Return [x, y] of the center of cell containing provided text 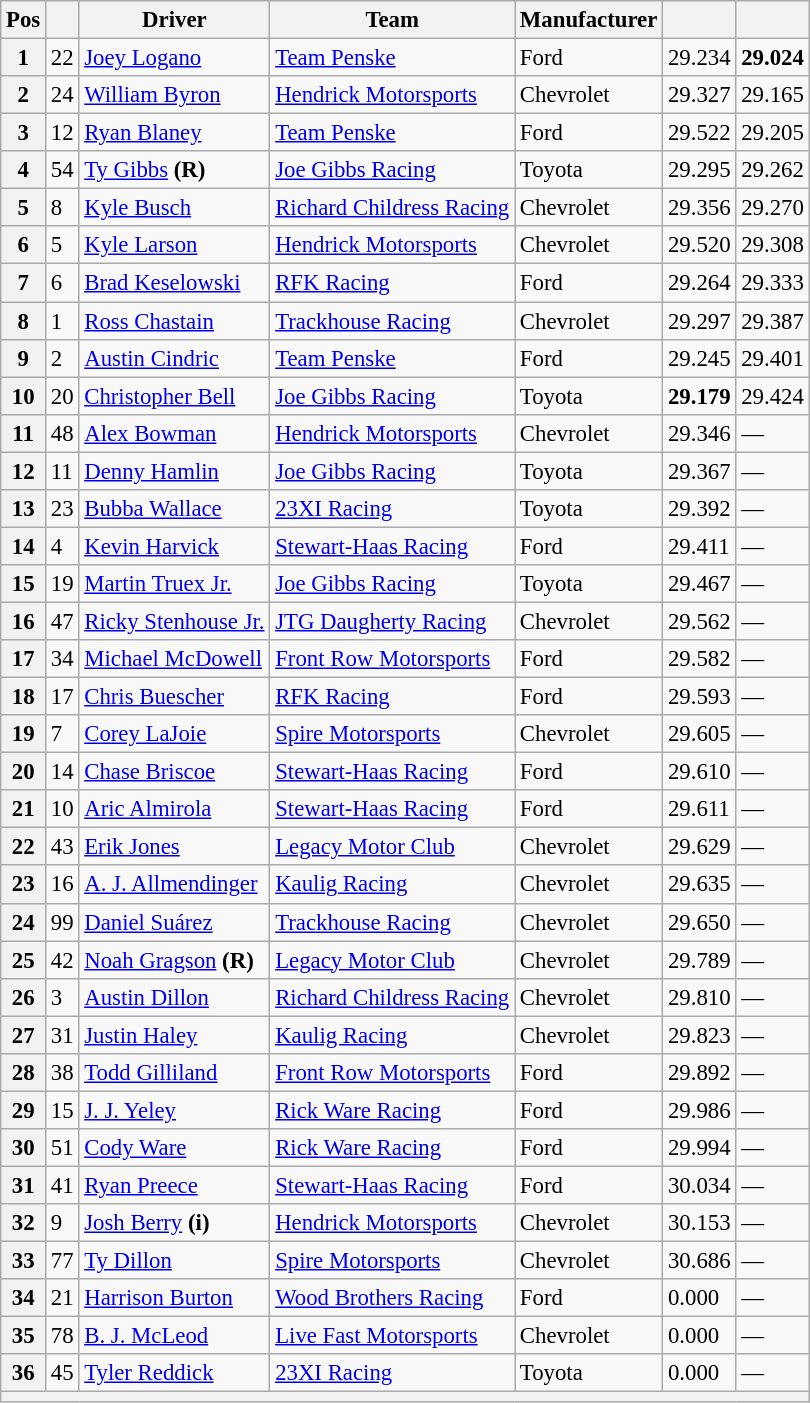
Cody Ware [174, 1148]
Bubba Wallace [174, 509]
29 [24, 1110]
29.179 [700, 396]
29.308 [772, 245]
Martin Truex Jr. [174, 584]
29.810 [700, 997]
29.520 [700, 245]
18 [24, 697]
29.467 [700, 584]
29.270 [772, 208]
25 [24, 960]
32 [24, 1223]
29.823 [700, 1035]
Alex Bowman [174, 433]
29.411 [700, 546]
B. J. McLeod [174, 1336]
29.401 [772, 358]
29.346 [700, 433]
29.650 [700, 922]
29.593 [700, 697]
29.367 [700, 471]
38 [62, 1073]
29.333 [772, 283]
13 [24, 509]
Justin Haley [174, 1035]
42 [62, 960]
Kyle Larson [174, 245]
35 [24, 1336]
30.034 [700, 1185]
29.264 [700, 283]
29.262 [772, 170]
28 [24, 1073]
William Byron [174, 95]
29.789 [700, 960]
Tyler Reddick [174, 1373]
Ryan Blaney [174, 133]
29.562 [700, 621]
29.629 [700, 847]
A. J. Allmendinger [174, 885]
Ty Dillon [174, 1261]
Aric Almirola [174, 809]
27 [24, 1035]
Manufacturer [589, 20]
51 [62, 1148]
29.295 [700, 170]
Wood Brothers Racing [392, 1298]
29.582 [700, 659]
Harrison Burton [174, 1298]
30 [24, 1148]
78 [62, 1336]
48 [62, 433]
29.994 [700, 1148]
Ty Gibbs (R) [174, 170]
Austin Cindric [174, 358]
29.245 [700, 358]
29.611 [700, 809]
Brad Keselowski [174, 283]
Team [392, 20]
Todd Gilliland [174, 1073]
29.387 [772, 321]
30.153 [700, 1223]
Erik Jones [174, 847]
J. J. Yeley [174, 1110]
30.686 [700, 1261]
29.522 [700, 133]
29.610 [700, 772]
Kyle Busch [174, 208]
Driver [174, 20]
Denny Hamlin [174, 471]
47 [62, 621]
JTG Daugherty Racing [392, 621]
41 [62, 1185]
Live Fast Motorsports [392, 1336]
Kevin Harvick [174, 546]
Chase Briscoe [174, 772]
Ross Chastain [174, 321]
29.024 [772, 58]
29.165 [772, 95]
54 [62, 170]
29.635 [700, 885]
Pos [24, 20]
Josh Berry (i) [174, 1223]
33 [24, 1261]
29.986 [700, 1110]
29.424 [772, 396]
Christopher Bell [174, 396]
Michael McDowell [174, 659]
29.297 [700, 321]
Daniel Suárez [174, 922]
29.892 [700, 1073]
Chris Buescher [174, 697]
29.392 [700, 509]
Austin Dillon [174, 997]
29.327 [700, 95]
29.234 [700, 58]
29.356 [700, 208]
77 [62, 1261]
29.605 [700, 734]
Joey Logano [174, 58]
Ryan Preece [174, 1185]
29.205 [772, 133]
Noah Gragson (R) [174, 960]
Ricky Stenhouse Jr. [174, 621]
99 [62, 922]
36 [24, 1373]
26 [24, 997]
45 [62, 1373]
Corey LaJoie [174, 734]
43 [62, 847]
